Identify which cell holds the provided text, then report its (X, Y) central coordinate. 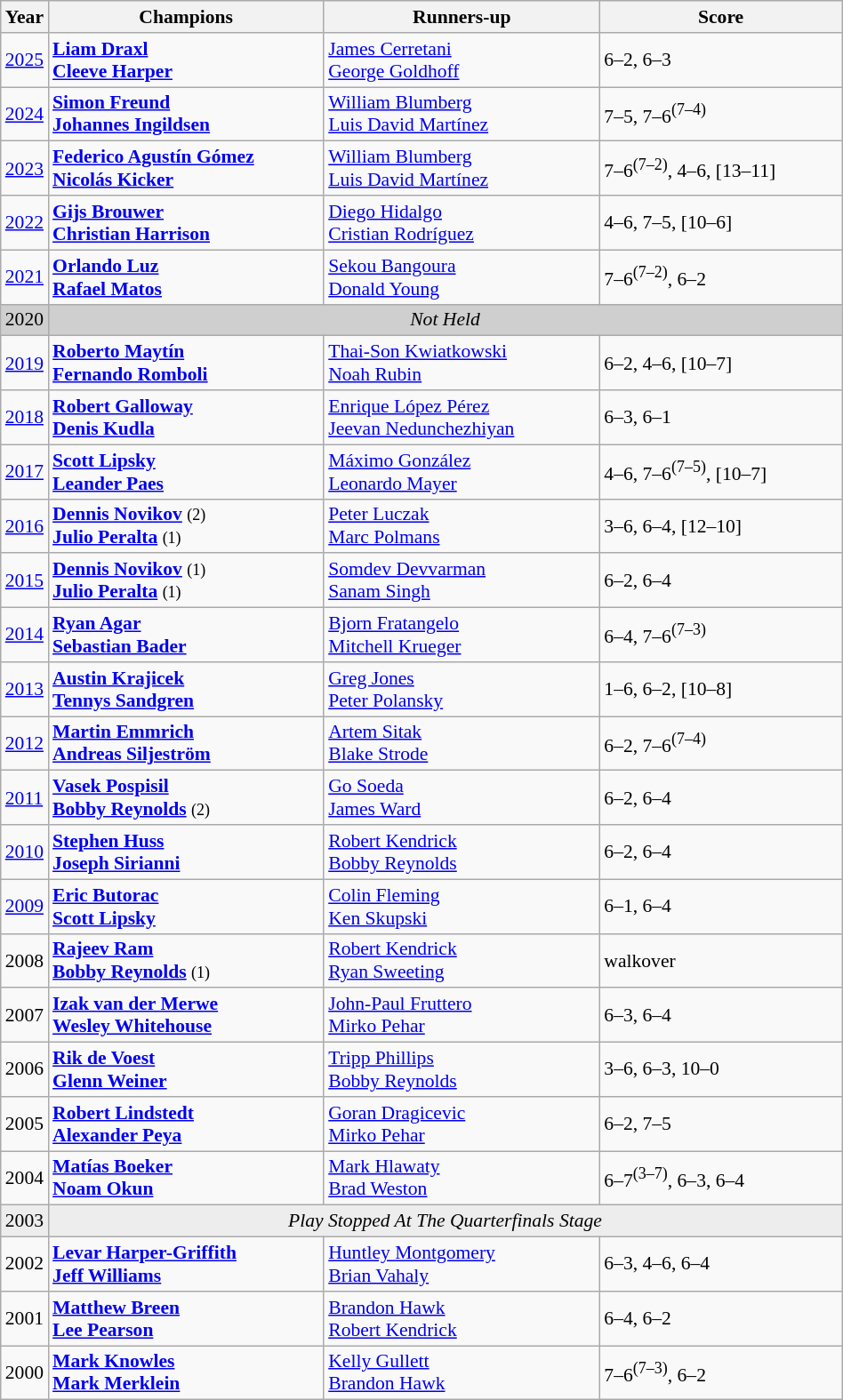
Kelly Gullett Brandon Hawk (462, 1372)
6–3, 4–6, 6–4 (720, 1264)
Dennis Novikov (2) Julio Peralta (1) (186, 526)
2016 (25, 526)
2004 (25, 1179)
Liam Draxl Cleeve Harper (186, 60)
6–4, 7–6(7–3) (720, 635)
James Cerretani George Goldhoff (462, 60)
Goran Dragicevic Mirko Pehar (462, 1124)
2001 (25, 1319)
Austin Krajicek Tennys Sandgren (186, 690)
2012 (25, 743)
Robert Kendrick Bobby Reynolds (462, 852)
6–2, 4–6, [10–7] (720, 363)
Tripp Phillips Bobby Reynolds (462, 1070)
Rik de Voest Glenn Weiner (186, 1070)
4–6, 7–5, [10–6] (720, 222)
3–6, 6–3, 10–0 (720, 1070)
Robert Kendrick Ryan Sweeting (462, 960)
2022 (25, 222)
2019 (25, 363)
Izak van der Merwe Wesley Whitehouse (186, 1015)
2000 (25, 1372)
Huntley Montgomery Brian Vahaly (462, 1264)
Colin Fleming Ken Skupski (462, 907)
Ryan Agar Sebastian Bader (186, 635)
6–2, 7–5 (720, 1124)
2011 (25, 798)
Enrique López Pérez Jeevan Nedunchezhiyan (462, 418)
2007 (25, 1015)
2005 (25, 1124)
Not Held (445, 320)
2009 (25, 907)
Eric Butorac Scott Lipsky (186, 907)
Robert Lindstedt Alexander Peya (186, 1124)
2013 (25, 690)
Somdev Devvarman Sanam Singh (462, 581)
Play Stopped At The Quarterfinals Stage (445, 1221)
Runners-up (462, 17)
2006 (25, 1070)
Peter Luczak Marc Polmans (462, 526)
Matthew Breen Lee Pearson (186, 1319)
Rajeev Ram Bobby Reynolds (1) (186, 960)
Score (720, 17)
Bjorn Fratangelo Mitchell Krueger (462, 635)
Gijs Brouwer Christian Harrison (186, 222)
Simon Freund Johannes Ingildsen (186, 114)
Champions (186, 17)
4–6, 7–6(7–5), [10–7] (720, 471)
2017 (25, 471)
Martin Emmrich Andreas Siljeström (186, 743)
Federico Agustín Gómez Nicolás Kicker (186, 169)
6–3, 6–1 (720, 418)
Scott Lipsky Leander Paes (186, 471)
Levar Harper-Griffith Jeff Williams (186, 1264)
2015 (25, 581)
Greg Jones Peter Polansky (462, 690)
walkover (720, 960)
2003 (25, 1221)
Go Soeda James Ward (462, 798)
2020 (25, 320)
6–4, 6–2 (720, 1319)
2008 (25, 960)
3–6, 6–4, [12–10] (720, 526)
Dennis Novikov (1) Julio Peralta (1) (186, 581)
Stephen Huss Joseph Sirianni (186, 852)
2024 (25, 114)
2025 (25, 60)
6–3, 6–4 (720, 1015)
2014 (25, 635)
Mark Hlawaty Brad Weston (462, 1179)
2002 (25, 1264)
2023 (25, 169)
Robert Galloway Denis Kudla (186, 418)
Orlando Luz Rafael Matos (186, 277)
7–5, 7–6(7–4) (720, 114)
7–6(7–3), 6–2 (720, 1372)
Vasek Pospisil Bobby Reynolds (2) (186, 798)
Mark Knowles Mark Merklein (186, 1372)
7–6(7–2), 4–6, [13–11] (720, 169)
Sekou Bangoura Donald Young (462, 277)
Matías Boeker Noam Okun (186, 1179)
6–2, 6–3 (720, 60)
6–1, 6–4 (720, 907)
Diego Hidalgo Cristian Rodríguez (462, 222)
Artem Sitak Blake Strode (462, 743)
John-Paul Fruttero Mirko Pehar (462, 1015)
2021 (25, 277)
7–6(7–2), 6–2 (720, 277)
1–6, 6–2, [10–8] (720, 690)
Máximo González Leonardo Mayer (462, 471)
6–7(3–7), 6–3, 6–4 (720, 1179)
6–2, 7–6(7–4) (720, 743)
2010 (25, 852)
Roberto Maytín Fernando Romboli (186, 363)
Thai-Son Kwiatkowski Noah Rubin (462, 363)
Year (25, 17)
Brandon Hawk Robert Kendrick (462, 1319)
2018 (25, 418)
